Detect which cell encompasses the target text, then output its [X, Y] center coordinate. 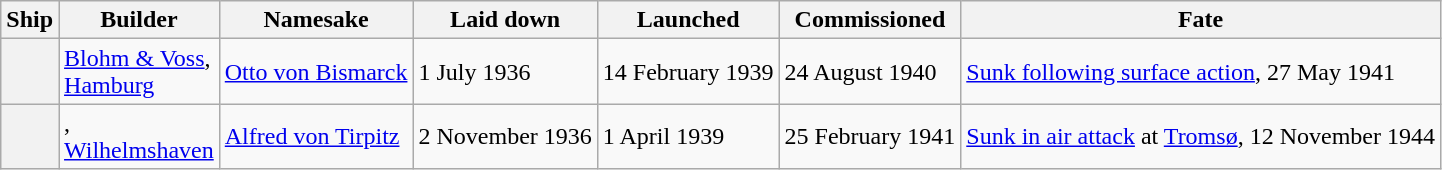
1 July 1936 [505, 72]
2 November 1936 [505, 136]
Otto von Bismarck [316, 72]
25 February 1941 [870, 136]
Alfred von Tirpitz [316, 136]
Sunk in air attack at Tromsø, 12 November 1944 [1201, 136]
Ship [30, 20]
24 August 1940 [870, 72]
, Wilhelmshaven [140, 136]
Fate [1201, 20]
Namesake [316, 20]
Laid down [505, 20]
14 February 1939 [688, 72]
Commissioned [870, 20]
Launched [688, 20]
Blohm & Voss, Hamburg [140, 72]
Sunk following surface action, 27 May 1941 [1201, 72]
1 April 1939 [688, 136]
Builder [140, 20]
